Find where the given text appears and provide that cell's center as [x, y] coordinate. 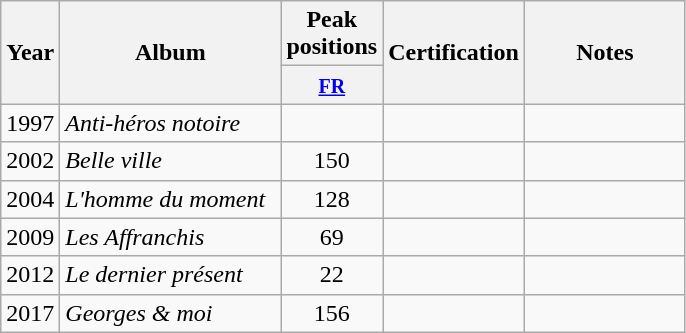
Les Affranchis [170, 237]
128 [332, 199]
Belle ville [170, 161]
2002 [30, 161]
2004 [30, 199]
Year [30, 52]
2009 [30, 237]
2012 [30, 275]
Certification [454, 52]
Anti-héros notoire [170, 123]
Georges & moi [170, 313]
Album [170, 52]
Notes [604, 52]
Le dernier présent [170, 275]
Peak positions [332, 34]
L'homme du moment [170, 199]
22 [332, 275]
150 [332, 161]
69 [332, 237]
FR [332, 85]
1997 [30, 123]
156 [332, 313]
2017 [30, 313]
